Output the (X, Y) coordinate of the center of the cell containing the given text.  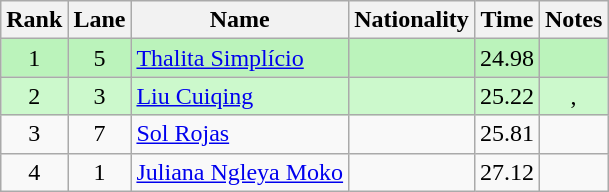
Time (506, 20)
Name (240, 20)
Juliana Ngleya Moko (240, 172)
27.12 (506, 172)
5 (100, 58)
7 (100, 134)
25.81 (506, 134)
Lane (100, 20)
Rank (34, 20)
Nationality (412, 20)
25.22 (506, 96)
Thalita Simplício (240, 58)
24.98 (506, 58)
Sol Rojas (240, 134)
Notes (573, 20)
2 (34, 96)
4 (34, 172)
, (573, 96)
Liu Cuiqing (240, 96)
